Determine the (X, Y) coordinate at the center of the cell enclosing the given text.  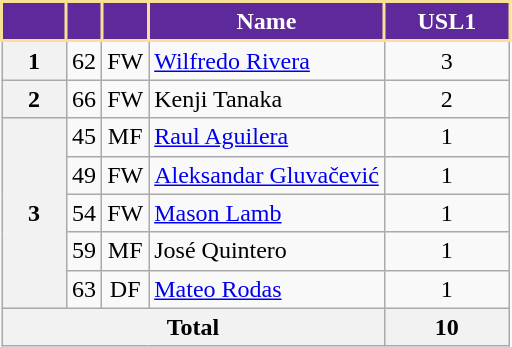
63 (84, 289)
45 (84, 137)
66 (84, 99)
Name (267, 22)
Raul Aguilera (267, 137)
Kenji Tanaka (267, 99)
Mateo Rodas (267, 289)
DF (126, 289)
10 (446, 327)
59 (84, 251)
Aleksandar Gluvačević (267, 175)
49 (84, 175)
54 (84, 213)
Mason Lamb (267, 213)
62 (84, 60)
Total (194, 327)
Wilfredo Rivera (267, 60)
USL1 (446, 22)
José Quintero (267, 251)
